Find where the given text appears and provide that cell's center as (X, Y) coordinate. 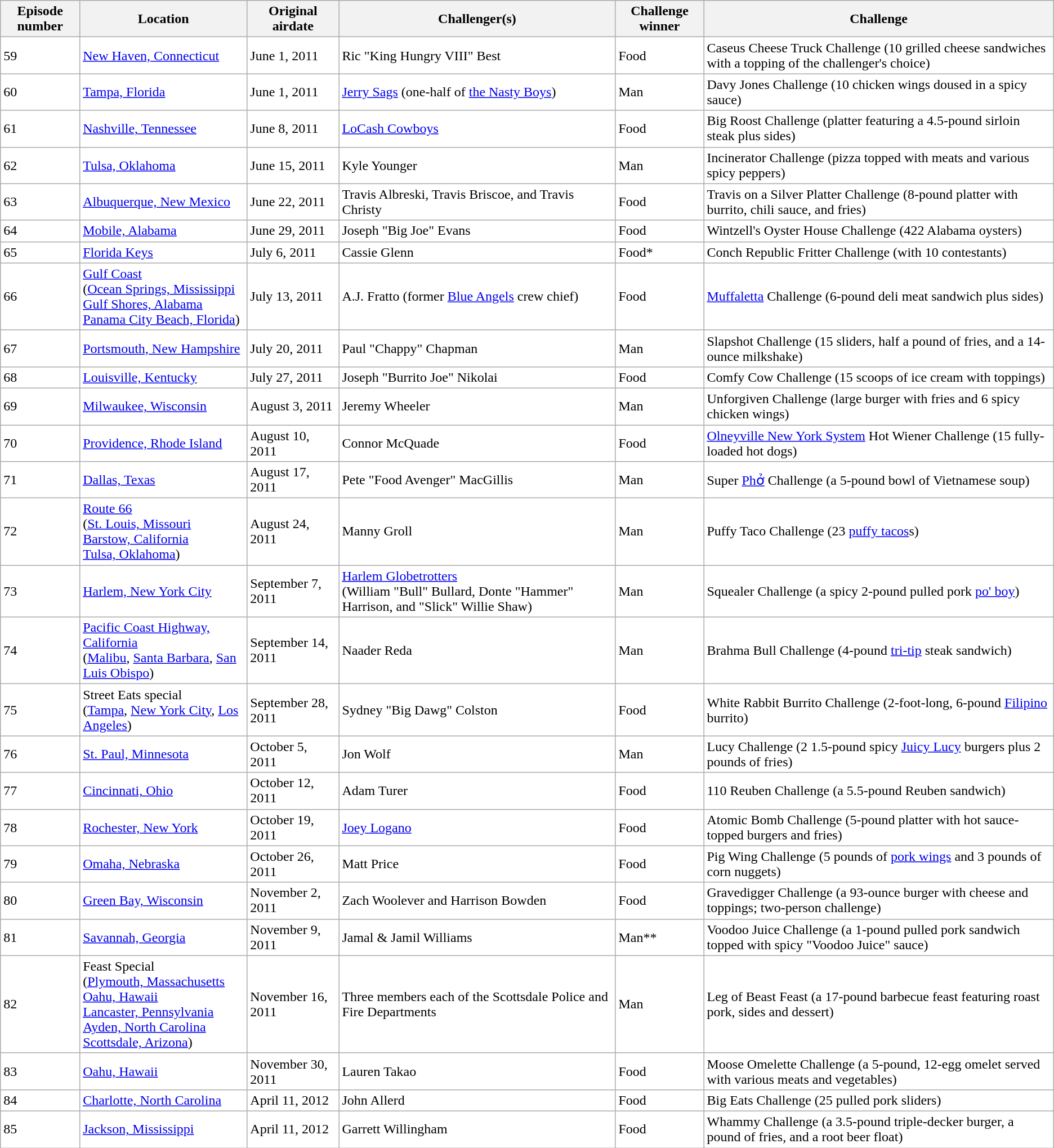
Travis on a Silver Platter Challenge (8-pound platter with burrito, chili sauce, and fries) (878, 202)
Leg of Beast Feast (a 17-pound barbecue feast featuring roast pork, sides and dessert) (878, 1004)
Matt Price (477, 864)
81 (41, 937)
November 2, 2011 (293, 901)
Jeremy Wheeler (477, 407)
August 3, 2011 (293, 407)
Challenge winner (660, 19)
Zach Woolever and Harrison Bowden (477, 901)
Atomic Bomb Challenge (5-pound platter with hot sauce-topped burgers and fries) (878, 828)
Muffaletta Challenge (6-pound deli meat sandwich plus sides) (878, 296)
78 (41, 828)
61 (41, 128)
73 (41, 591)
84 (41, 1100)
Jackson, Mississippi (163, 1129)
Lauren Takao (477, 1071)
Big Eats Challenge (25 pulled pork sliders) (878, 1100)
Naader Reda (477, 651)
Adam Turer (477, 790)
Louisville, Kentucky (163, 377)
Caseus Cheese Truck Challenge (10 grilled cheese sandwiches with a topping of the challenger's choice) (878, 55)
69 (41, 407)
June 8, 2011 (293, 128)
White Rabbit Burrito Challenge (2-foot-long, 6-pound Filipino burrito) (878, 710)
Lucy Challenge (2 1.5-pound spicy Juicy Lucy burgers plus 2 pounds of fries) (878, 754)
Harlem Globetrotters(William "Bull" Bullard, Donte "Hammer" Harrison, and "Slick" Willie Shaw) (477, 591)
September 28, 2011 (293, 710)
Pete "Food Avenger" MacGillis (477, 480)
66 (41, 296)
Paul "Chappy" Chapman (477, 348)
Three members each of the Scottsdale Police and Fire Departments (477, 1004)
Challenger(s) (477, 19)
August 17, 2011 (293, 480)
October 19, 2011 (293, 828)
Olneyville New York System Hot Wiener Challenge (15 fully-loaded hot dogs) (878, 443)
Florida Keys (163, 252)
Albuquerque, New Mexico (163, 202)
Feast Special(Plymouth, MassachusettsOahu, HawaiiLancaster, PennsylvaniaAyden, North CarolinaScottsdale, Arizona) (163, 1004)
Episode number (41, 19)
St. Paul, Minnesota (163, 754)
Unforgiven Challenge (large burger with fries and 6 spicy chicken wings) (878, 407)
Cassie Glenn (477, 252)
LoCash Cowboys (477, 128)
62 (41, 166)
Gravedigger Challenge (a 93-ounce burger with cheese and toppings; two-person challenge) (878, 901)
November 9, 2011 (293, 937)
Slapshot Challenge (15 sliders, half a pound of fries, and a 14-ounce milkshake) (878, 348)
65 (41, 252)
80 (41, 901)
72 (41, 531)
Conch Republic Fritter Challenge (with 10 contestants) (878, 252)
July 20, 2011 (293, 348)
Joseph "Burrito Joe" Nikolai (477, 377)
Manny Groll (477, 531)
Milwaukee, Wisconsin (163, 407)
75 (41, 710)
Moose Omelette Challenge (a 5-pound, 12-egg omelet served with various meats and vegetables) (878, 1071)
Sydney "Big Dawg" Colston (477, 710)
Super Phở Challenge (a 5-pound bowl of Vietnamese soup) (878, 480)
Charlotte, North Carolina (163, 1100)
Rochester, New York (163, 828)
August 10, 2011 (293, 443)
Dallas, Texas (163, 480)
82 (41, 1004)
Mobile, Alabama (163, 231)
77 (41, 790)
Squealer Challenge (a spicy 2-pound pulled pork po' boy) (878, 591)
Jerry Sags (one-half of the Nasty Boys) (477, 92)
A.J. Fratto (former Blue Angels crew chief) (477, 296)
November 30, 2011 (293, 1071)
Jamal & Jamil Williams (477, 937)
Garrett Willingham (477, 1129)
Brahma Bull Challenge (4-pound tri-tip steak sandwich) (878, 651)
Pig Wing Challenge (5 pounds of pork wings and 3 pounds of corn nuggets) (878, 864)
Street Eats special(Tampa, New York City, Los Angeles) (163, 710)
September 14, 2011 (293, 651)
July 27, 2011 (293, 377)
Jon Wolf (477, 754)
Joseph "Big Joe" Evans (477, 231)
85 (41, 1129)
Man** (660, 937)
Ric "King Hungry VIII" Best (477, 55)
November 16, 2011 (293, 1004)
68 (41, 377)
Challenge (878, 19)
October 12, 2011 (293, 790)
Oahu, Hawaii (163, 1071)
59 (41, 55)
June 15, 2011 (293, 166)
June 29, 2011 (293, 231)
Savannah, Georgia (163, 937)
Nashville, Tennessee (163, 128)
June 22, 2011 (293, 202)
64 (41, 231)
63 (41, 202)
Portsmouth, New Hampshire (163, 348)
Green Bay, Wisconsin (163, 901)
76 (41, 754)
79 (41, 864)
Omaha, Nebraska (163, 864)
Connor McQuade (477, 443)
Voodoo Juice Challenge (a 1-pound pulled pork sandwich topped with spicy "Voodoo Juice" sauce) (878, 937)
Joey Logano (477, 828)
Route 66(St. Louis, MissouriBarstow, CaliforniaTulsa, Oklahoma) (163, 531)
Kyle Younger (477, 166)
Wintzell's Oyster House Challenge (422 Alabama oysters) (878, 231)
Tulsa, Oklahoma (163, 166)
Cincinnati, Ohio (163, 790)
September 7, 2011 (293, 591)
Incinerator Challenge (pizza topped with meats and various spicy peppers) (878, 166)
Travis Albreski, Travis Briscoe, and Travis Christy (477, 202)
110 Reuben Challenge (a 5.5-pound Reuben sandwich) (878, 790)
Whammy Challenge (a 3.5-pound triple-decker burger, a pound of fries, and a root beer float) (878, 1129)
Puffy Taco Challenge (23 puffy tacoss) (878, 531)
Davy Jones Challenge (10 chicken wings doused in a spicy sauce) (878, 92)
Pacific Coast Highway, California(Malibu, Santa Barbara, San Luis Obispo) (163, 651)
Location (163, 19)
70 (41, 443)
July 6, 2011 (293, 252)
July 13, 2011 (293, 296)
October 5, 2011 (293, 754)
Comfy Cow Challenge (15 scoops of ice cream with toppings) (878, 377)
Providence, Rhode Island (163, 443)
October 26, 2011 (293, 864)
60 (41, 92)
John Allerd (477, 1100)
Food* (660, 252)
Original airdate (293, 19)
83 (41, 1071)
August 24, 2011 (293, 531)
71 (41, 480)
Gulf Coast(Ocean Springs, MississippiGulf Shores, AlabamaPanama City Beach, Florida) (163, 296)
74 (41, 651)
67 (41, 348)
Harlem, New York City (163, 591)
Tampa, Florida (163, 92)
New Haven, Connecticut (163, 55)
Big Roost Challenge (platter featuring a 4.5-pound sirloin steak plus sides) (878, 128)
